Output the [x, y] coordinate of the center of the cell containing the given text.  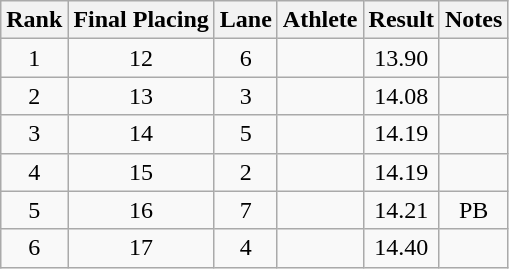
Notes [473, 20]
1 [34, 58]
12 [141, 58]
14.40 [401, 248]
Final Placing [141, 20]
16 [141, 210]
Rank [34, 20]
7 [246, 210]
PB [473, 210]
13.90 [401, 58]
17 [141, 248]
Athlete [320, 20]
14.08 [401, 96]
13 [141, 96]
14 [141, 134]
Result [401, 20]
Lane [246, 20]
15 [141, 172]
14.21 [401, 210]
